Capture the cell that displays the provided text and extract its [X, Y] central coordinate. 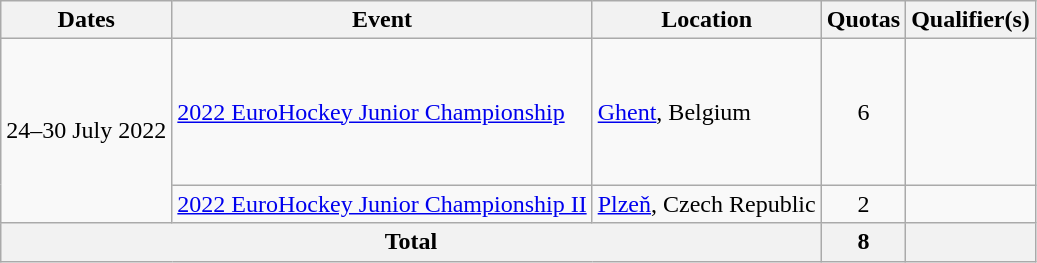
2022 EuroHockey Junior Championship II [382, 204]
2 [863, 204]
Total [411, 242]
Ghent, Belgium [706, 112]
8 [863, 242]
Location [706, 20]
Plzeň, Czech Republic [706, 204]
Dates [86, 20]
Quotas [863, 20]
2022 EuroHockey Junior Championship [382, 112]
6 [863, 112]
24–30 July 2022 [86, 131]
Qualifier(s) [971, 20]
Event [382, 20]
